Capture the cell that displays the provided text and extract its (X, Y) central coordinate. 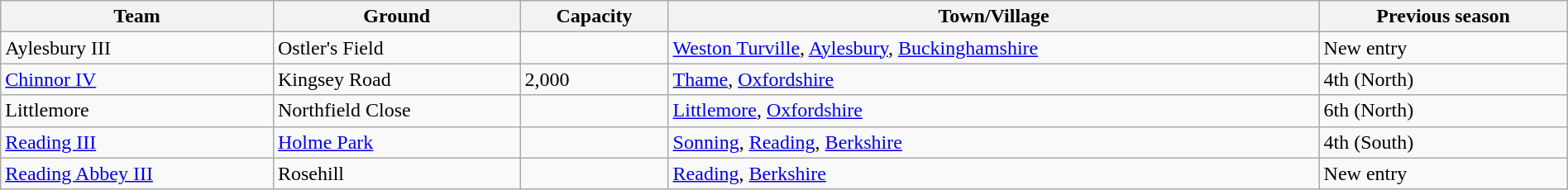
4th (North) (1443, 79)
Reading, Berkshire (994, 173)
Reading III (137, 142)
Town/Village (994, 17)
Team (137, 17)
Kingsey Road (396, 79)
Northfield Close (396, 111)
Thame, Oxfordshire (994, 79)
Sonning, Reading, Berkshire (994, 142)
Littlemore (137, 111)
Ostler's Field (396, 48)
Ground (396, 17)
Previous season (1443, 17)
Rosehill (396, 173)
4th (South) (1443, 142)
Aylesbury III (137, 48)
Holme Park (396, 142)
Reading Abbey III (137, 173)
Littlemore, Oxfordshire (994, 111)
Capacity (594, 17)
Weston Turville, Aylesbury, Buckinghamshire (994, 48)
6th (North) (1443, 111)
Chinnor IV (137, 79)
2,000 (594, 79)
